Output the (X, Y) coordinate of the center of the cell containing the given text.  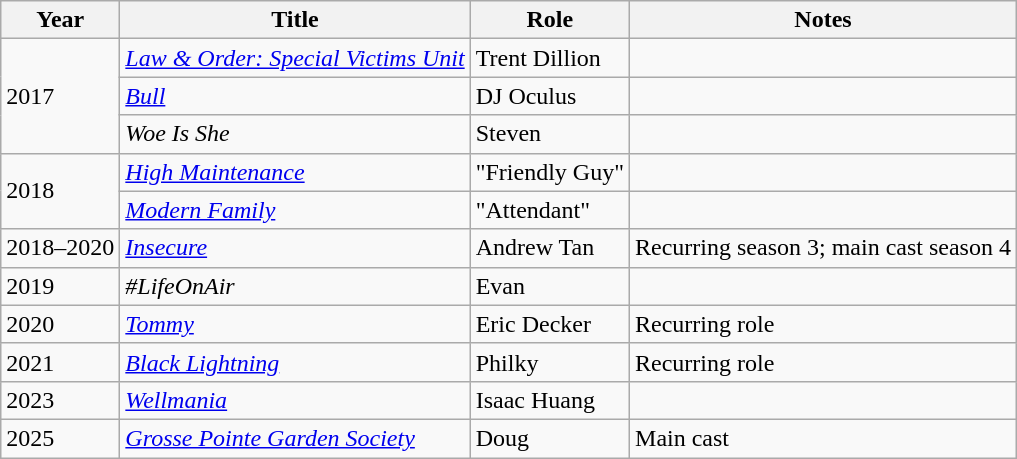
Eric Decker (550, 324)
2018 (60, 191)
2021 (60, 362)
DJ Oculus (550, 96)
2019 (60, 286)
Woe Is She (295, 134)
2020 (60, 324)
Title (295, 20)
Main cast (824, 438)
Black Lightning (295, 362)
Grosse Pointe Garden Society (295, 438)
Insecure (295, 248)
2025 (60, 438)
Year (60, 20)
Philky (550, 362)
Bull (295, 96)
Modern Family (295, 210)
"Friendly Guy" (550, 172)
Notes (824, 20)
2018–2020 (60, 248)
2023 (60, 400)
Andrew Tan (550, 248)
"Attendant" (550, 210)
Isaac Huang (550, 400)
Wellmania (295, 400)
Tommy (295, 324)
2017 (60, 96)
Recurring season 3; main cast season 4 (824, 248)
Trent Dillion (550, 58)
Law & Order: Special Victims Unit (295, 58)
Steven (550, 134)
High Maintenance (295, 172)
Role (550, 20)
Doug (550, 438)
#LifeOnAir (295, 286)
Evan (550, 286)
